Return (X, Y) of the center of cell containing provided text 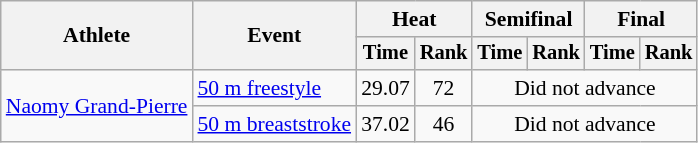
Athlete (97, 36)
50 m freestyle (274, 88)
29.07 (386, 88)
37.02 (386, 124)
46 (444, 124)
50 m breaststroke (274, 124)
Naomy Grand-Pierre (97, 106)
Event (274, 36)
Heat (414, 19)
Final (641, 19)
Semifinal (528, 19)
72 (444, 88)
